Search for the cell housing the specified text and yield its (X, Y) center coordinate. 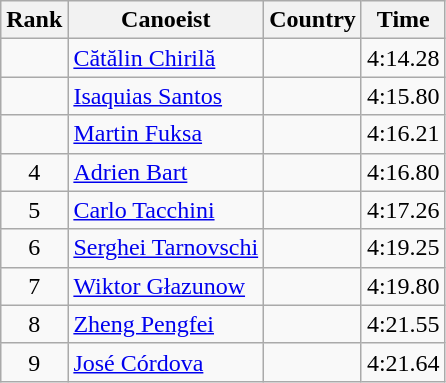
5 (34, 210)
Serghei Tarnovschi (166, 248)
8 (34, 324)
4:17.26 (403, 210)
4:21.55 (403, 324)
4:21.64 (403, 362)
4:19.25 (403, 248)
Time (403, 20)
4:19.80 (403, 286)
Martin Fuksa (166, 134)
7 (34, 286)
9 (34, 362)
Wiktor Głazunow (166, 286)
4:14.28 (403, 58)
Rank (34, 20)
4:16.80 (403, 172)
Country (313, 20)
Adrien Bart (166, 172)
Cătălin Chirilă (166, 58)
Canoeist (166, 20)
4:16.21 (403, 134)
4 (34, 172)
4:15.80 (403, 96)
José Córdova (166, 362)
Zheng Pengfei (166, 324)
Carlo Tacchini (166, 210)
Isaquias Santos (166, 96)
6 (34, 248)
